Find where the given text appears and provide that cell's center as (x, y) coordinate. 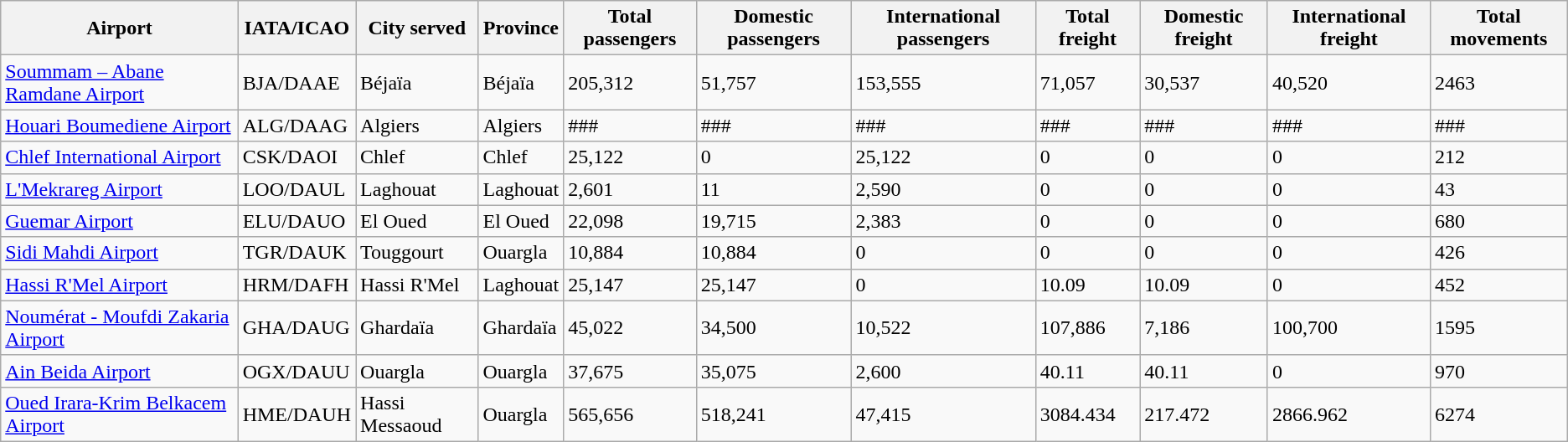
Chlef International Airport (119, 157)
51,757 (774, 82)
International passengers (943, 28)
LOO/DAUL (297, 189)
565,656 (630, 414)
Ain Beida Airport (119, 371)
City served (417, 28)
Province (521, 28)
BJA/DAAE (297, 82)
205,312 (630, 82)
40,520 (1349, 82)
30,537 (1204, 82)
37,675 (630, 371)
Domestic passengers (774, 28)
TGR/DAUK (297, 253)
47,415 (943, 414)
217.472 (1204, 414)
100,700 (1349, 328)
2463 (1498, 82)
7,186 (1204, 328)
970 (1498, 371)
Hassi R'Mel Airport (119, 285)
IATA/ICAO (297, 28)
19,715 (774, 221)
Total movements (1498, 28)
Sidi Mahdi Airport (119, 253)
426 (1498, 253)
2,600 (943, 371)
Airport (119, 28)
680 (1498, 221)
71,057 (1087, 82)
10,522 (943, 328)
CSK/DAOI (297, 157)
HME/DAUH (297, 414)
Domestic freight (1204, 28)
35,075 (774, 371)
GHA/DAUG (297, 328)
ELU/DAUO (297, 221)
Oued Irara-Krim Belkacem Airport (119, 414)
Guemar Airport (119, 221)
6274 (1498, 414)
Touggourt (417, 253)
518,241 (774, 414)
Total passengers (630, 28)
452 (1498, 285)
2,383 (943, 221)
45,022 (630, 328)
OGX/DAUU (297, 371)
ALG/DAAG (297, 126)
1595 (1498, 328)
22,098 (630, 221)
Soummam – Abane Ramdane Airport (119, 82)
International freight (1349, 28)
34,500 (774, 328)
HRM/DAFH (297, 285)
2,590 (943, 189)
212 (1498, 157)
43 (1498, 189)
Houari Boumediene Airport (119, 126)
2866.962 (1349, 414)
Hassi Messaoud (417, 414)
Noumérat - Moufdi Zakaria Airport (119, 328)
L'Mekrareg Airport (119, 189)
153,555 (943, 82)
3084.434 (1087, 414)
2,601 (630, 189)
Total freight (1087, 28)
Hassi R'Mel (417, 285)
107,886 (1087, 328)
11 (774, 189)
